Scan for the cell matching the given text and deliver its [X, Y] coordinate at center. 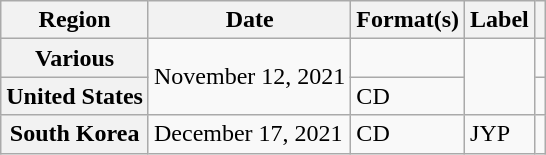
December 17, 2021 [249, 134]
Region [75, 20]
November 12, 2021 [249, 77]
JYP [500, 134]
Label [500, 20]
Various [75, 58]
Date [249, 20]
South Korea [75, 134]
Format(s) [408, 20]
United States [75, 96]
